Return [X, Y] of the center of cell containing provided text 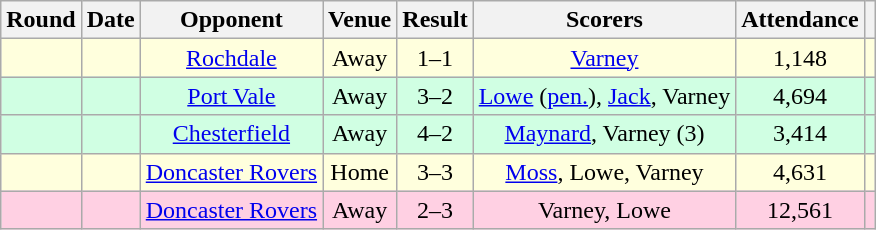
Date [110, 20]
3–2 [435, 96]
1,148 [800, 58]
Varney, Lowe [604, 210]
4,631 [800, 172]
Venue [360, 20]
1–1 [435, 58]
Lowe (pen.), Jack, Varney [604, 96]
4,694 [800, 96]
Round [41, 20]
Varney [604, 58]
Port Vale [231, 96]
Moss, Lowe, Varney [604, 172]
3–3 [435, 172]
Opponent [231, 20]
4–2 [435, 134]
Rochdale [231, 58]
3,414 [800, 134]
Result [435, 20]
Home [360, 172]
Maynard, Varney (3) [604, 134]
Attendance [800, 20]
Scorers [604, 20]
12,561 [800, 210]
2–3 [435, 210]
Chesterfield [231, 134]
